Scan for the cell matching the given text and deliver its (x, y) coordinate at center. 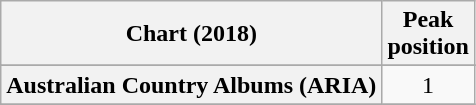
1 (428, 85)
Chart (2018) (192, 34)
Australian Country Albums (ARIA) (192, 85)
Peak position (428, 34)
